Identify which cell holds the provided text, then report its [x, y] central coordinate. 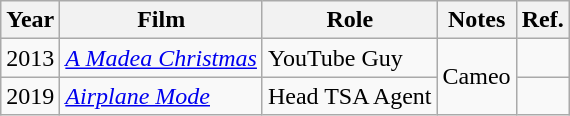
Year [30, 20]
Notes [476, 20]
2019 [30, 96]
Airplane Mode [162, 96]
Head TSA Agent [350, 96]
2013 [30, 58]
Film [162, 20]
YouTube Guy [350, 58]
A Madea Christmas [162, 58]
Cameo [476, 77]
Ref. [542, 20]
Role [350, 20]
